Provide the (x, y) coordinate of the cell's center where the given text is located.  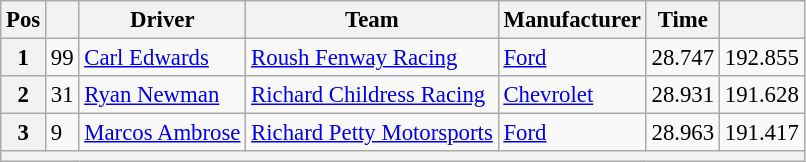
Richard Petty Motorsports (372, 133)
28.747 (682, 58)
Ryan Newman (162, 95)
Manufacturer (572, 20)
Driver (162, 20)
28.963 (682, 133)
Richard Childress Racing (372, 95)
191.417 (762, 133)
Time (682, 20)
Chevrolet (572, 95)
Marcos Ambrose (162, 133)
31 (62, 95)
191.628 (762, 95)
2 (24, 95)
1 (24, 58)
Roush Fenway Racing (372, 58)
99 (62, 58)
Carl Edwards (162, 58)
Pos (24, 20)
3 (24, 133)
192.855 (762, 58)
28.931 (682, 95)
9 (62, 133)
Team (372, 20)
